Scan for the cell matching the given text and deliver its (X, Y) coordinate at center. 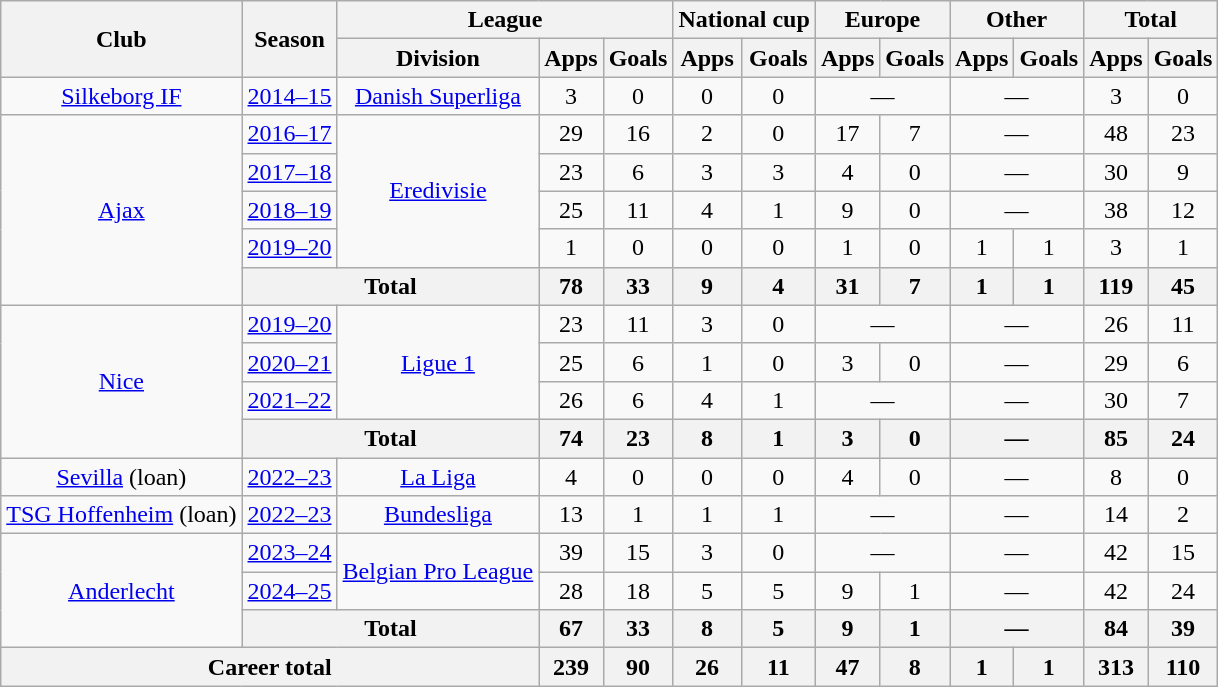
110 (1183, 667)
28 (571, 591)
Silkeborg IF (122, 96)
Danish Superliga (438, 96)
Division (438, 58)
47 (847, 667)
31 (847, 286)
Season (290, 39)
16 (638, 134)
TSG Hoffenheim (loan) (122, 515)
Sevilla (loan) (122, 477)
Ajax (122, 210)
Club (122, 39)
Eredivisie (438, 191)
67 (571, 629)
Career total (270, 667)
2018–19 (290, 210)
2016–17 (290, 134)
90 (638, 667)
Bundesliga (438, 515)
74 (571, 438)
84 (1116, 629)
38 (1116, 210)
Other (1017, 20)
Europe (882, 20)
78 (571, 286)
League (505, 20)
48 (1116, 134)
13 (571, 515)
Belgian Pro League (438, 572)
17 (847, 134)
12 (1183, 210)
Anderlecht (122, 591)
La Liga (438, 477)
2017–18 (290, 172)
2024–25 (290, 591)
2014–15 (290, 96)
45 (1183, 286)
313 (1116, 667)
Ligue 1 (438, 362)
119 (1116, 286)
85 (1116, 438)
National cup (744, 20)
239 (571, 667)
2020–21 (290, 362)
14 (1116, 515)
Nice (122, 381)
18 (638, 591)
2023–24 (290, 553)
2021–22 (290, 400)
